Search for the cell housing the specified text and yield its [X, Y] center coordinate. 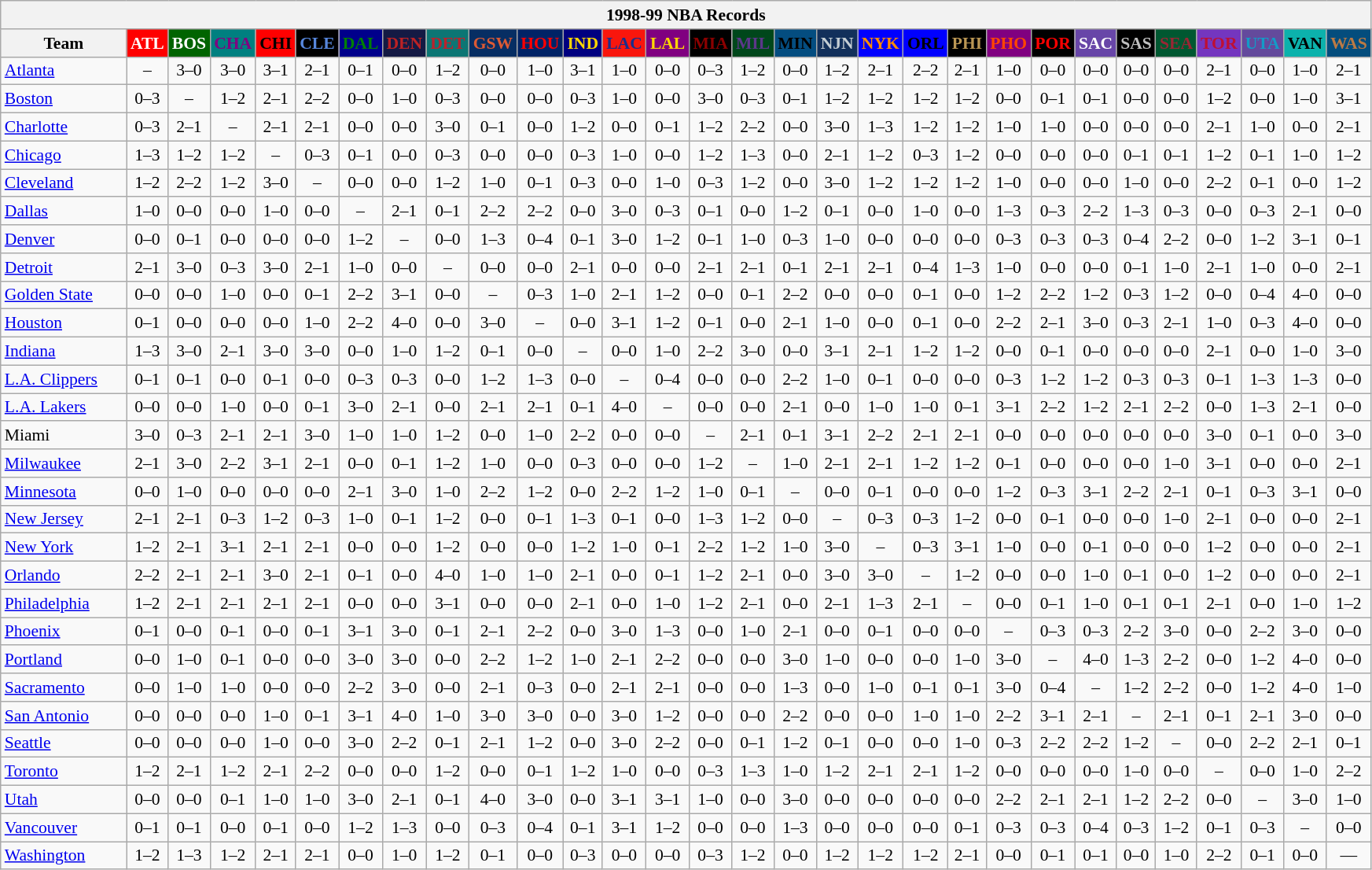
Atlanta [64, 71]
SAS [1136, 43]
WAS [1349, 43]
Team [64, 43]
UTA [1263, 43]
San Antonio [64, 716]
Washington [64, 856]
Utah [64, 800]
POR [1053, 43]
TOR [1219, 43]
ATL [148, 43]
Sacramento [64, 688]
CHI [275, 43]
1998-99 NBA Records [686, 15]
Indiana [64, 352]
New Jersey [64, 519]
MIA [710, 43]
Philadelphia [64, 603]
ORL [926, 43]
PHO [1008, 43]
IND [583, 43]
DET [448, 43]
Golden State [64, 295]
Minnesota [64, 492]
LAL [668, 43]
HOU [539, 43]
NYK [881, 43]
CHA [233, 43]
VAN [1305, 43]
— [1349, 856]
Seattle [64, 743]
Milwaukee [64, 463]
Miami [64, 436]
MIN [795, 43]
Toronto [64, 772]
BOS [189, 43]
Charlotte [64, 127]
Denver [64, 239]
MIL [753, 43]
DAL [361, 43]
Detroit [64, 267]
Orlando [64, 576]
PHI [967, 43]
Dallas [64, 212]
L.A. Clippers [64, 379]
Cleveland [64, 183]
CLE [318, 43]
LAC [624, 43]
DEN [404, 43]
GSW [494, 43]
SEA [1176, 43]
Houston [64, 323]
SAC [1096, 43]
Vancouver [64, 828]
New York [64, 547]
Chicago [64, 155]
NJN [837, 43]
Phoenix [64, 632]
L.A. Lakers [64, 407]
Boston [64, 99]
Portland [64, 660]
